Detect which cell encompasses the target text, then output its [X, Y] center coordinate. 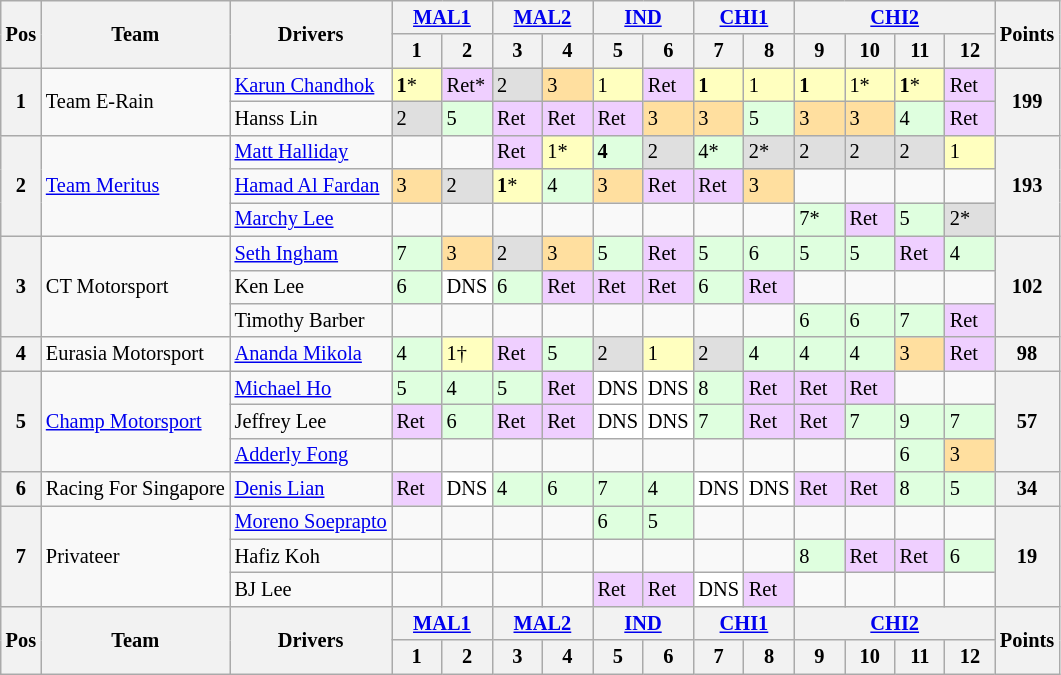
98 [1027, 354]
Timothy Barber [311, 320]
Moreno Soeprapto [311, 522]
Marchy Lee [311, 219]
Adderly Fong [311, 455]
102 [1027, 286]
19 [1027, 556]
Team Meritus [136, 186]
57 [1027, 422]
Racing For Singapore [136, 489]
Michael Ho [311, 388]
BJ Lee [311, 589]
Jeffrey Lee [311, 421]
199 [1027, 102]
Ret* [467, 85]
Ananda Mikola [311, 354]
Hamad Al Fardan [311, 186]
Team E-Rain [136, 102]
4* [718, 152]
1† [467, 354]
Privateer [136, 556]
Champ Motorsport [136, 422]
Ken Lee [311, 287]
Karun Chandhok [311, 85]
Eurasia Motorsport [136, 354]
193 [1027, 186]
7* [819, 219]
34 [1027, 489]
Denis Lian [311, 489]
Seth Ingham [311, 253]
Matt Halliday [311, 152]
Hafiz Koh [311, 556]
CT Motorsport [136, 286]
Hanss Lin [311, 118]
